Find where the given text appears and provide that cell's center as (x, y) coordinate. 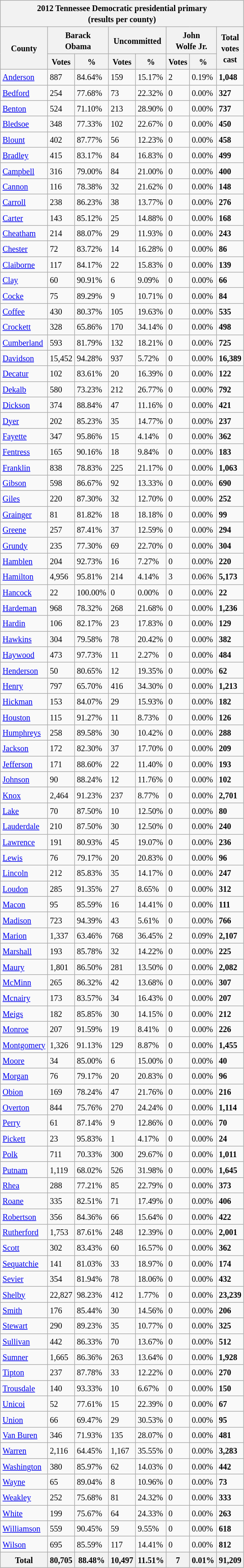
0.01% (203, 1560)
85.00% (92, 1060)
86.32% (92, 982)
99 (230, 514)
8.73% (151, 717)
1,928 (230, 1357)
Sevier (24, 1279)
937 (122, 358)
169 (61, 1092)
81.82% (92, 514)
87.14% (92, 1123)
Anderson (24, 77)
Overton (24, 1107)
88.07% (92, 233)
12.70% (151, 499)
430 (61, 311)
768 (122, 935)
695 (61, 1544)
69.47% (92, 1419)
2,107 (230, 935)
20.42% (151, 639)
Total (24, 1560)
122 (230, 374)
209 (230, 748)
27 (122, 889)
290 (61, 1326)
84.17% (92, 264)
19.35% (151, 670)
Wayne (24, 1482)
14.15% (151, 1014)
JohnWolfe Jr. (192, 40)
91,209 (230, 1560)
90.91% (92, 280)
22.67% (151, 124)
8 (122, 1482)
559 (61, 1529)
Warren (24, 1450)
498 (230, 327)
65 (61, 1482)
Decatur (24, 374)
Mcnairy (24, 998)
2,464 (61, 795)
Hamilton (24, 577)
312 (230, 889)
88.60% (92, 764)
13.68% (151, 982)
29.67% (151, 1154)
16,389 (230, 358)
499 (230, 155)
9.84% (151, 451)
77.21% (92, 1185)
90 (61, 779)
328 (61, 327)
Cocke (24, 296)
64.45% (92, 1450)
12.23% (151, 139)
484 (230, 654)
4.17% (151, 1138)
18.18% (151, 514)
1,326 (61, 1045)
512 (230, 1341)
415 (61, 155)
325 (230, 1326)
87.61% (92, 1232)
254 (61, 93)
373 (230, 1185)
28.90% (151, 108)
3 (178, 577)
Hawkins (24, 639)
Union (24, 1419)
421 (230, 405)
2,116 (61, 1450)
Hardeman (24, 608)
725 (230, 342)
10.71% (151, 296)
5.61% (151, 920)
85.97% (92, 1466)
26.77% (151, 389)
1,236 (230, 608)
302 (61, 1248)
300 (122, 1154)
86.67% (92, 483)
7 (178, 1560)
16.28% (151, 249)
Moore (24, 1060)
Haywood (24, 654)
85.44% (92, 1310)
56 (122, 139)
374 (61, 405)
35.55% (151, 1450)
23,239 (230, 1295)
Lake (24, 811)
5.72% (151, 358)
Bradley (24, 155)
Jefferson (24, 764)
87.78% (92, 1372)
Morgan (24, 1076)
316 (61, 171)
Lewis (24, 857)
14.56% (151, 1310)
13.64% (151, 1357)
68.02% (92, 1169)
258 (61, 733)
79.00% (92, 171)
71.93% (92, 1435)
94.39% (92, 920)
86 (230, 249)
226 (230, 1029)
Greene (24, 530)
797 (61, 686)
69 (122, 545)
1,011 (230, 1154)
458 (230, 139)
236 (230, 842)
89.23% (92, 1326)
141 (61, 1263)
17.83% (151, 623)
10.96% (151, 1482)
Johnson (24, 779)
Grainger (24, 514)
85.12% (92, 218)
84.07% (92, 701)
Rutherford (24, 1232)
Tipton (24, 1372)
16.83% (151, 155)
Scott (24, 1248)
36.45% (151, 935)
31.98% (151, 1169)
Macon (24, 904)
Gibson (24, 483)
106 (61, 623)
80.37% (92, 311)
Putnam (24, 1169)
887 (61, 77)
14.22% (151, 951)
838 (61, 467)
79.58% (92, 639)
Dickson (24, 405)
83.43% (92, 1248)
238 (61, 202)
354 (61, 1279)
1,119 (61, 1169)
Bedford (24, 93)
85 (122, 1185)
91.35% (92, 889)
22.79% (151, 1185)
116 (61, 186)
335 (61, 1201)
82.17% (92, 623)
4,956 (61, 577)
Loudon (24, 889)
County (24, 48)
86.50% (92, 966)
72 (61, 249)
Fentress (24, 451)
Fayette (24, 436)
153 (61, 701)
Cannon (24, 186)
14.77% (151, 420)
85.78% (92, 951)
0.09% (203, 935)
12.22% (151, 1372)
92.73% (92, 561)
1,167 (122, 1450)
88.84% (92, 405)
43 (122, 920)
356 (61, 1217)
2,701 (230, 795)
281 (122, 966)
73.23% (92, 389)
14.88% (151, 218)
150 (230, 1388)
15,452 (61, 358)
14.03% (151, 1466)
Campbell (24, 171)
45 (122, 842)
14.17% (151, 873)
61 (61, 1123)
Sumner (24, 1357)
618 (230, 1529)
13.77% (151, 202)
216 (230, 1092)
Lawrence (24, 842)
1,645 (230, 1169)
15.17% (151, 77)
210 (61, 826)
Sullivan (24, 1341)
88.24% (92, 779)
1,665 (61, 1357)
71 (122, 1201)
285 (61, 889)
86.33% (92, 1341)
17.49% (151, 1201)
183 (230, 451)
63.46% (92, 935)
Hardin (24, 623)
30.53% (151, 1419)
Washington (24, 1466)
25 (122, 218)
348 (61, 124)
Dekalb (24, 389)
1,048 (230, 77)
70.33% (92, 1154)
Hickman (24, 701)
22.32% (151, 93)
Meigs (24, 1014)
3,283 (230, 1450)
65.70% (92, 686)
400 (230, 171)
12.86% (151, 1123)
1,337 (61, 935)
17.70% (151, 748)
90.16% (92, 451)
Marion (24, 935)
690 (230, 483)
968 (61, 608)
95.86% (92, 436)
83.57% (92, 998)
89.04% (92, 1482)
382 (230, 639)
170 (122, 327)
294 (230, 530)
139 (230, 264)
380 (61, 1466)
81.03% (92, 1263)
78.32% (92, 608)
Dyer (24, 420)
77.33% (92, 124)
1,114 (230, 1107)
95.81% (92, 577)
257 (61, 530)
24.32% (151, 1497)
34.14% (151, 327)
91.13% (92, 1045)
75 (61, 296)
812 (230, 1544)
8.87% (151, 1045)
83.17% (92, 155)
143 (61, 218)
82.30% (92, 748)
711 (61, 1154)
235 (61, 545)
165 (61, 451)
12.59% (151, 530)
80.93% (92, 842)
126 (230, 717)
11.93% (151, 233)
92 (122, 483)
11.76% (151, 779)
80.65% (92, 670)
10.77% (151, 1326)
333 (230, 1497)
100.00% (92, 592)
77.61% (92, 1404)
65.86% (92, 327)
83.61% (92, 374)
50 (61, 670)
BarackObama (78, 40)
86.23% (92, 202)
240 (230, 826)
173 (61, 998)
723 (61, 920)
844 (61, 1107)
15.83% (151, 264)
87.77% (92, 139)
105 (122, 311)
1,213 (230, 686)
307 (230, 982)
172 (61, 748)
598 (61, 483)
34.30% (151, 686)
Maury (24, 966)
McMinn (24, 982)
Monroe (24, 1029)
174 (230, 1263)
75.68% (92, 1497)
77.68% (92, 93)
Perry (24, 1123)
24.33% (151, 1513)
15.00% (151, 1060)
202 (61, 420)
84.36% (92, 1217)
91.27% (92, 717)
85.85% (92, 1014)
422 (230, 1217)
526 (122, 1169)
94.28% (92, 358)
580 (61, 389)
Williamson (24, 1529)
Chester (24, 249)
83.72% (92, 249)
Knox (24, 795)
13.50% (151, 966)
38 (122, 202)
93.33% (92, 1388)
Marshall (24, 951)
71.10% (92, 108)
22,827 (61, 1295)
Pickett (24, 1138)
84.64% (92, 77)
Blount (24, 139)
19.07% (151, 842)
Stewart (24, 1326)
9.09% (151, 280)
Unicoi (24, 1404)
19.63% (151, 311)
206 (230, 1310)
1,801 (61, 966)
11.40% (151, 764)
Sequatchie (24, 1263)
176 (61, 1310)
15.64% (151, 1217)
81.79% (92, 342)
2,001 (230, 1232)
Obion (24, 1092)
18.06% (151, 1279)
75.67% (92, 1513)
593 (61, 342)
450 (230, 124)
737 (230, 108)
327 (230, 93)
Claiborne (24, 264)
1,063 (230, 467)
24.24% (151, 1107)
13.33% (151, 483)
85.23% (92, 420)
13.67% (151, 1341)
88.48% (92, 1560)
2.27% (151, 654)
95.83% (92, 1138)
78.24% (92, 1092)
416 (122, 686)
766 (230, 920)
97.73% (92, 654)
15.93% (151, 701)
268 (122, 608)
402 (61, 139)
Giles (24, 499)
89.29% (92, 296)
Franklin (24, 467)
792 (230, 389)
Cheatham (24, 233)
346 (61, 1435)
19 (122, 1029)
8.41% (151, 1029)
98.23% (92, 1295)
42 (122, 982)
Grundy (24, 545)
199 (61, 1513)
Carroll (24, 202)
1.77% (151, 1295)
21.17% (151, 467)
347 (61, 436)
59 (122, 1529)
Lauderdale (24, 826)
Hancock (24, 592)
78.83% (92, 467)
90.45% (92, 1529)
Benton (24, 108)
247 (230, 873)
Montgomery (24, 1045)
91.23% (92, 795)
21.00% (151, 171)
21.76% (151, 1092)
132 (122, 342)
Clay (24, 280)
204 (61, 561)
12.39% (151, 1232)
14 (122, 249)
Houston (24, 717)
Shelby (24, 1295)
2012 Tennessee Democratic presidential primary(results per county) (122, 14)
10,497 (122, 1560)
87.30% (92, 499)
87.41% (92, 530)
524 (61, 108)
64 (122, 1513)
Hamblen (24, 561)
481 (230, 1435)
Weakley (24, 1497)
276 (230, 202)
248 (122, 1232)
67 (230, 1404)
Roane (24, 1201)
148 (230, 186)
6.67% (151, 1388)
Polk (24, 1154)
28.07% (151, 1435)
11.16% (151, 405)
Trousdale (24, 1388)
82.51% (92, 1201)
Crockett (24, 327)
Henry (24, 686)
78.38% (92, 186)
Bledsoe (24, 124)
Uncommitted (138, 40)
432 (230, 1279)
Humphreys (24, 733)
80 (230, 811)
24 (230, 1138)
22.70% (151, 545)
Coffee (24, 311)
18.21% (151, 342)
406 (230, 1201)
21.62% (151, 186)
16.57% (151, 1248)
Madison (24, 920)
243 (230, 233)
8.65% (151, 889)
168 (230, 218)
Henderson (24, 670)
21.68% (151, 608)
0.19% (203, 77)
111 (230, 904)
Totalvotescast (230, 48)
89.58% (92, 733)
52 (61, 1404)
7.27% (151, 561)
40 (230, 1060)
16.39% (151, 374)
85.83% (92, 873)
5,173 (230, 577)
Lincoln (24, 873)
535 (230, 311)
10.42% (151, 733)
18.97% (151, 1263)
1,455 (230, 1045)
80,705 (61, 1560)
Cumberland (24, 342)
75.76% (92, 1107)
8.77% (151, 795)
9.55% (151, 1529)
1,753 (61, 1232)
1 (122, 1138)
135 (122, 1435)
81.94% (92, 1279)
140 (61, 1388)
Robertson (24, 1217)
159 (122, 77)
Smith (24, 1310)
86.36% (92, 1357)
77.30% (92, 545)
Jackson (24, 748)
11.51% (151, 1560)
191 (61, 842)
2,082 (230, 966)
115 (61, 717)
Van Buren (24, 1435)
22.39% (151, 1404)
Rhea (24, 1185)
White (24, 1513)
16.43% (151, 998)
0.06% (203, 577)
Davidson (24, 358)
473 (61, 654)
Wilson (24, 1544)
213 (122, 108)
265 (61, 982)
171 (61, 764)
Carter (24, 218)
91.59% (92, 1029)
412 (122, 1295)
